Return the (X, Y) coordinate for the center point of the cell that contains the specified text.  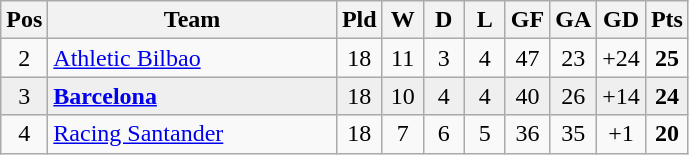
Team (192, 20)
GA (574, 20)
36 (527, 134)
47 (527, 58)
Pos (24, 20)
11 (402, 58)
+24 (622, 58)
40 (527, 96)
Racing Santander (192, 134)
2 (24, 58)
+14 (622, 96)
W (402, 20)
25 (666, 58)
23 (574, 58)
L (484, 20)
Pts (666, 20)
D (444, 20)
35 (574, 134)
26 (574, 96)
GD (622, 20)
Athletic Bilbao (192, 58)
20 (666, 134)
Barcelona (192, 96)
7 (402, 134)
6 (444, 134)
+1 (622, 134)
5 (484, 134)
Pld (359, 20)
24 (666, 96)
10 (402, 96)
GF (527, 20)
